Find where the given text appears and provide that cell's center as [x, y] coordinate. 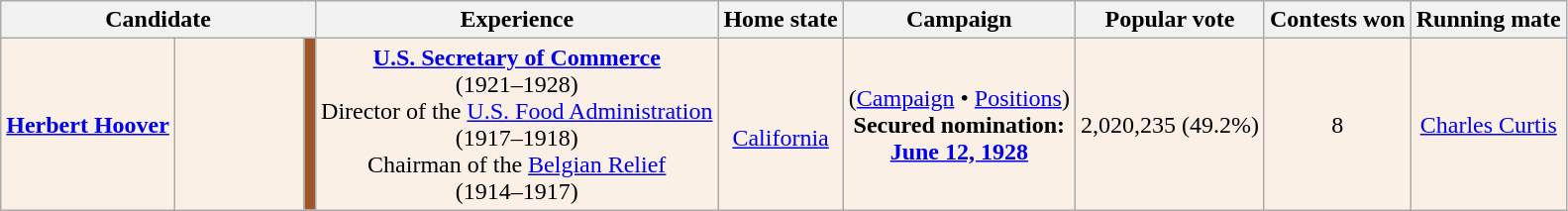
2,020,235 (49.2%) [1169, 125]
Herbert Hoover [88, 125]
(Campaign • Positions)Secured nomination: June 12, 1928 [959, 125]
California [781, 125]
8 [1337, 125]
Home state [781, 20]
Popular vote [1169, 20]
Charles Curtis [1488, 125]
Experience [517, 20]
Contests won [1337, 20]
Running mate [1488, 20]
Candidate [158, 20]
Campaign [959, 20]
U.S. Secretary of Commerce(1921–1928)Director of the U.S. Food Administration(1917–1918)Chairman of the Belgian Relief(1914–1917) [517, 125]
